Scan for the cell matching the given text and deliver its (x, y) coordinate at center. 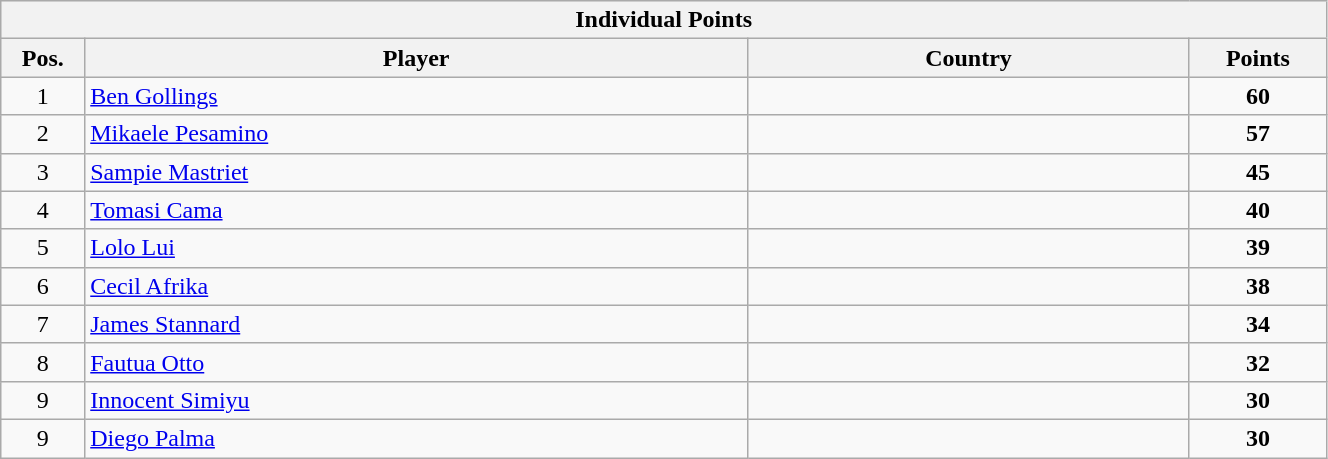
Sampie Mastriet (416, 172)
Pos. (43, 58)
60 (1258, 96)
Innocent Simiyu (416, 400)
2 (43, 134)
Lolo Lui (416, 248)
7 (43, 324)
40 (1258, 210)
Fautua Otto (416, 362)
34 (1258, 324)
Cecil Afrika (416, 286)
4 (43, 210)
Ben Gollings (416, 96)
39 (1258, 248)
Diego Palma (416, 438)
Player (416, 58)
57 (1258, 134)
6 (43, 286)
3 (43, 172)
1 (43, 96)
Country (969, 58)
Tomasi Cama (416, 210)
45 (1258, 172)
Mikaele Pesamino (416, 134)
Individual Points (664, 20)
5 (43, 248)
38 (1258, 286)
Points (1258, 58)
8 (43, 362)
James Stannard (416, 324)
32 (1258, 362)
